Return (X, Y) of the center of cell containing provided text 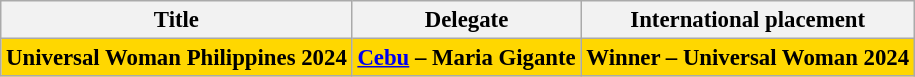
Winner – Universal Woman 2024 (748, 58)
Title (176, 20)
Delegate (466, 20)
Universal Woman Philippines 2024 (176, 58)
Cebu – Maria Gigante (466, 58)
International placement (748, 20)
